For the text-containing cell, return its midpoint in (X, Y) coordinate format. 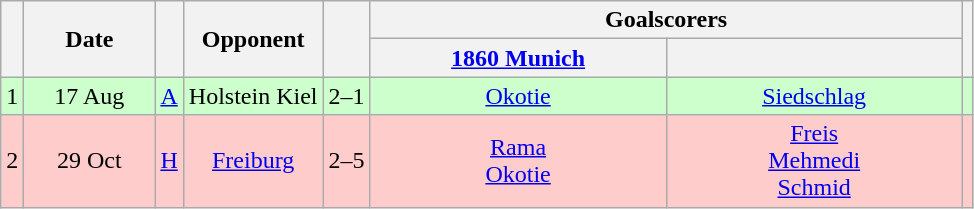
1860 Munich (518, 58)
A (169, 96)
2–5 (346, 161)
H (169, 161)
Rama Okotie (518, 161)
17 Aug (90, 96)
2–1 (346, 96)
Opponent (253, 39)
29 Oct (90, 161)
2 (12, 161)
Goalscorers (666, 20)
Holstein Kiel (253, 96)
Freiburg (253, 161)
Okotie (518, 96)
Siedschlag (814, 96)
1 (12, 96)
Freis Mehmedi Schmid (814, 161)
Date (90, 39)
